For the text-containing cell, return its midpoint in [X, Y] coordinate format. 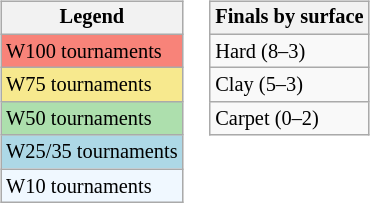
W75 tournaments [92, 85]
Legend [92, 18]
W10 tournaments [92, 186]
Finals by surface [289, 18]
Carpet (0–2) [289, 119]
W100 tournaments [92, 51]
Hard (8–3) [289, 51]
W50 tournaments [92, 119]
W25/35 tournaments [92, 152]
Clay (5–3) [289, 85]
